Return (x, y) of the center of cell containing provided text 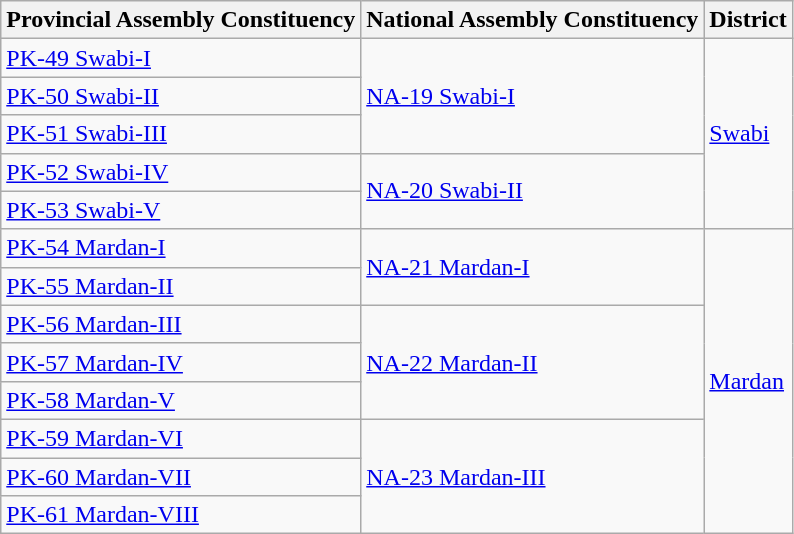
Swabi (748, 134)
PK-56 Mardan-III (181, 324)
Provincial Assembly Constituency (181, 20)
National Assembly Constituency (532, 20)
NA-22 Mardan-II (532, 362)
PK-61 Mardan-VIII (181, 515)
Mardan (748, 381)
District (748, 20)
PK-59 Mardan-VI (181, 438)
NA-20 Swabi-II (532, 191)
NA-23 Mardan-III (532, 476)
PK-60 Mardan-VII (181, 477)
NA-21 Mardan-I (532, 267)
PK-53 Swabi-V (181, 210)
PK-50 Swabi-II (181, 96)
PK-51 Swabi-III (181, 134)
PK-49 Swabi-I (181, 58)
PK-54 Mardan-I (181, 248)
PK-55 Mardan-II (181, 286)
NA-19 Swabi-I (532, 96)
PK-52 Swabi-IV (181, 172)
PK-57 Mardan-IV (181, 362)
PK-58 Mardan-V (181, 400)
